Extract the (x, y) coordinate from the center of the cell holding the provided text.  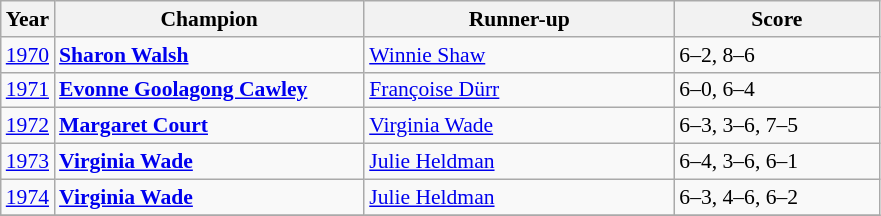
Sharon Walsh (209, 55)
Margaret Court (209, 126)
Runner-up (519, 19)
1970 (28, 55)
6–3, 4–6, 6–2 (776, 197)
6–4, 3–6, 6–1 (776, 162)
6–3, 3–6, 7–5 (776, 126)
Evonne Goolagong Cawley (209, 90)
1972 (28, 126)
6–2, 8–6 (776, 55)
Champion (209, 19)
1974 (28, 197)
Winnie Shaw (519, 55)
1973 (28, 162)
Score (776, 19)
Françoise Dürr (519, 90)
Year (28, 19)
1971 (28, 90)
6–0, 6–4 (776, 90)
